Capture the cell that displays the provided text and extract its (X, Y) central coordinate. 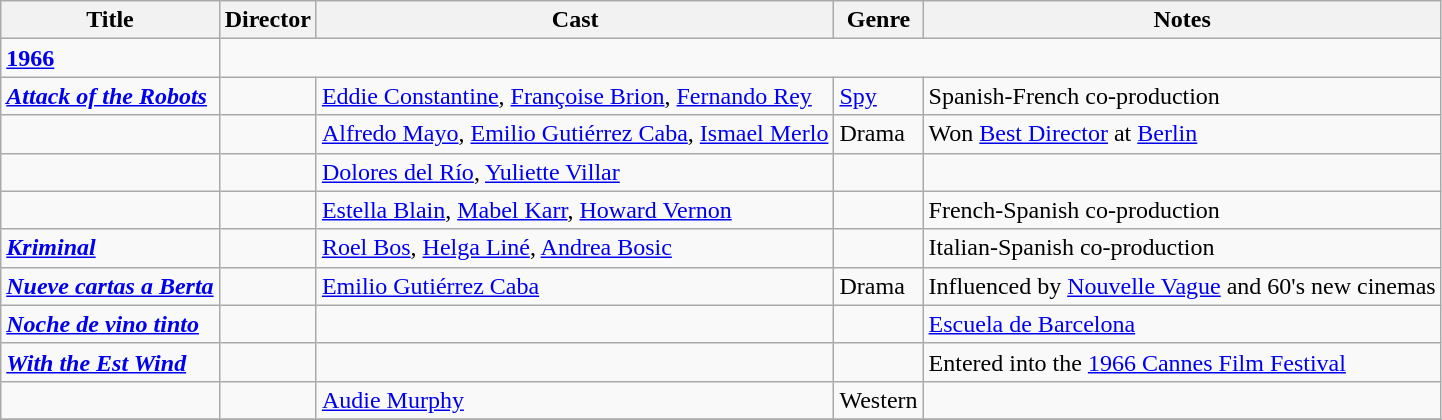
Escuela de Barcelona (1182, 324)
Spy (878, 96)
Director (268, 20)
Western (878, 400)
Notes (1182, 20)
Italian-Spanish co-production (1182, 248)
Kriminal (110, 248)
Noche de vino tinto (110, 324)
Cast (575, 20)
Alfredo Mayo, Emilio Gutiérrez Caba, Ismael Merlo (575, 134)
Dolores del Río, Yuliette Villar (575, 172)
Entered into the 1966 Cannes Film Festival (1182, 362)
With the Est Wind (110, 362)
Spanish-French co-production (1182, 96)
Eddie Constantine, Françoise Brion, Fernando Rey (575, 96)
Audie Murphy (575, 400)
Attack of the Robots (110, 96)
Genre (878, 20)
Influenced by Nouvelle Vague and 60's new cinemas (1182, 286)
Nueve cartas a Berta (110, 286)
Estella Blain, Mabel Karr, Howard Vernon (575, 210)
Emilio Gutiérrez Caba (575, 286)
Won Best Director at Berlin (1182, 134)
Title (110, 20)
Roel Bos, Helga Liné, Andrea Bosic (575, 248)
French-Spanish co-production (1182, 210)
1966 (110, 58)
